Capture the cell that displays the provided text and extract its (x, y) central coordinate. 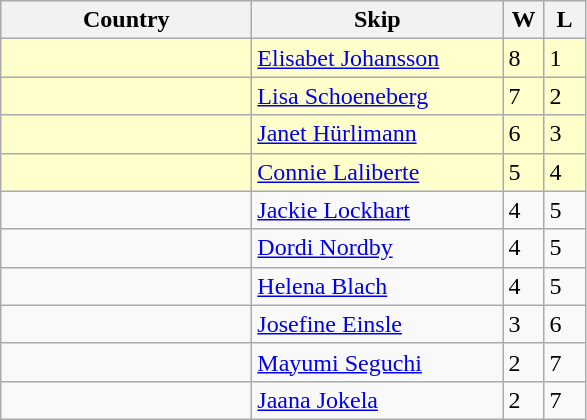
8 (524, 58)
Connie Laliberte (378, 172)
1 (564, 58)
Jaana Jokela (378, 400)
Josefine Einsle (378, 324)
Country (126, 20)
Skip (378, 20)
W (524, 20)
Dordi Nordby (378, 248)
Mayumi Seguchi (378, 362)
Jackie Lockhart (378, 210)
Elisabet Johansson (378, 58)
Janet Hürlimann (378, 134)
Lisa Schoeneberg (378, 96)
Helena Blach (378, 286)
L (564, 20)
